Identify which cell holds the provided text, then report its [x, y] central coordinate. 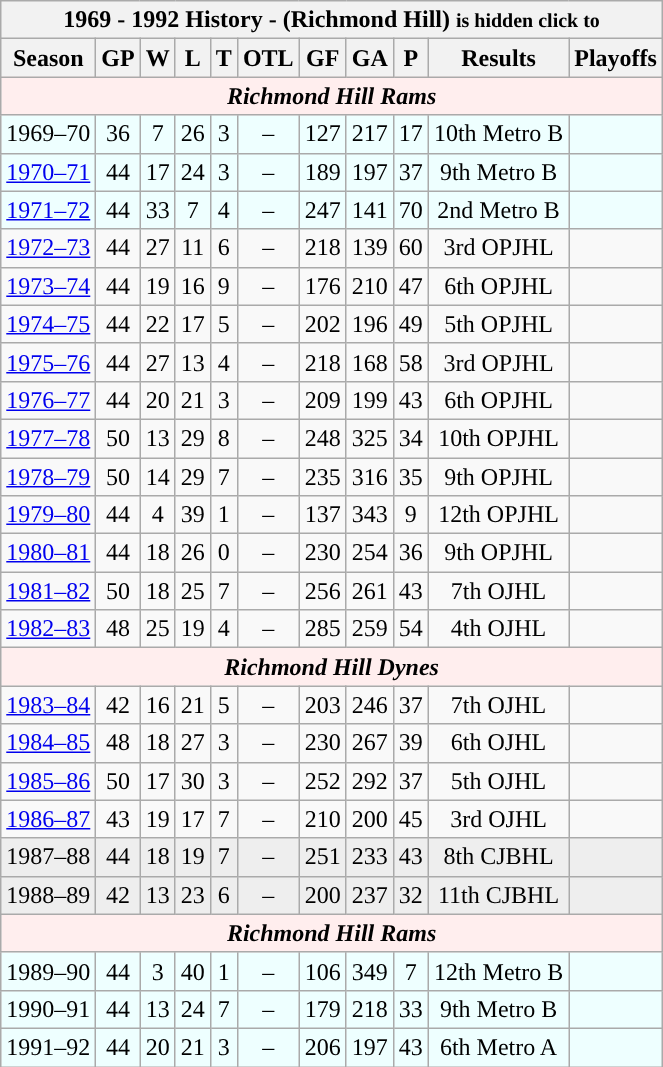
259 [370, 629]
247 [322, 210]
189 [322, 172]
L [192, 58]
267 [370, 743]
14 [158, 477]
316 [370, 477]
1969–70 [48, 134]
256 [322, 591]
P [410, 58]
Richmond Hill Dynes [332, 667]
11th CJBHL [498, 895]
1982–83 [48, 629]
GA [370, 58]
6th OJHL [498, 743]
5th OPJHL [498, 324]
1974–75 [48, 324]
11 [192, 248]
1984–85 [48, 743]
203 [322, 705]
1990–91 [48, 1009]
8 [224, 438]
1975–76 [48, 362]
1988–89 [48, 895]
10th OPJHL [498, 438]
32 [410, 895]
252 [322, 781]
30 [192, 781]
254 [370, 553]
1978–79 [48, 477]
248 [322, 438]
209 [322, 400]
40 [192, 971]
343 [370, 515]
Playoffs [616, 58]
W [158, 58]
4th OJHL [498, 629]
54 [410, 629]
58 [410, 362]
12th Metro B [498, 971]
1983–84 [48, 705]
1970–71 [48, 172]
GF [322, 58]
246 [370, 705]
139 [370, 248]
45 [410, 819]
285 [322, 629]
12th OPJHL [498, 515]
179 [322, 1009]
1972–73 [48, 248]
1971–72 [48, 210]
141 [370, 210]
349 [370, 971]
6th Metro A [498, 1047]
176 [322, 286]
35 [410, 477]
237 [370, 895]
1976–77 [48, 400]
261 [370, 591]
34 [410, 438]
1969 - 1992 History - (Richmond Hill) is hidden click to [332, 20]
1989–90 [48, 971]
217 [370, 134]
206 [322, 1047]
1981–82 [48, 591]
325 [370, 438]
292 [370, 781]
0 [224, 553]
1985–86 [48, 781]
251 [322, 857]
60 [410, 248]
47 [410, 286]
1977–78 [48, 438]
199 [370, 400]
137 [322, 515]
3rd OJHL [498, 819]
1987–88 [48, 857]
10th Metro B [498, 134]
Results [498, 58]
22 [158, 324]
GP [118, 58]
233 [370, 857]
235 [322, 477]
202 [322, 324]
1980–81 [48, 553]
23 [192, 895]
196 [370, 324]
1986–87 [48, 819]
168 [370, 362]
5th OJHL [498, 781]
1991–92 [48, 1047]
106 [322, 971]
49 [410, 324]
1973–74 [48, 286]
127 [322, 134]
2nd Metro B [498, 210]
T [224, 58]
8th CJBHL [498, 857]
Season [48, 58]
1979–80 [48, 515]
OTL [268, 58]
70 [410, 210]
